For the text-containing cell, return its midpoint in [X, Y] coordinate format. 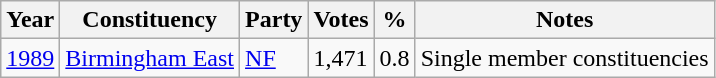
Birmingham East [150, 58]
% [394, 20]
0.8 [394, 58]
Year [30, 20]
Votes [341, 20]
NF [274, 58]
Notes [564, 20]
Single member constituencies [564, 58]
1,471 [341, 58]
Constituency [150, 20]
Party [274, 20]
1989 [30, 58]
